Determine the [x, y] coordinate at the center of the cell enclosing the given text.  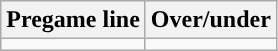
Over/under [210, 20]
Pregame line [74, 20]
